Return [x, y] of the center of cell containing provided text 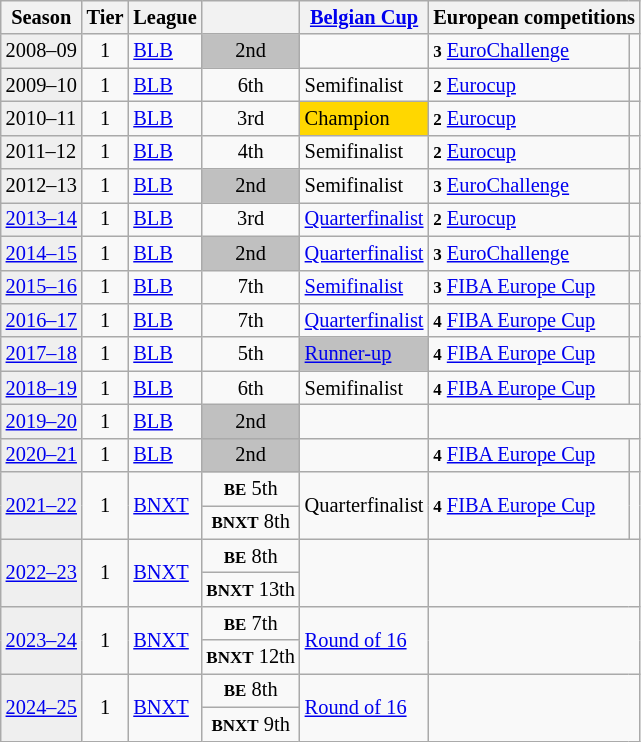
European competitions [534, 17]
Belgian Cup [364, 17]
BE 5th [251, 489]
Runner-up [364, 354]
Season [42, 17]
BE 7th [251, 623]
League [164, 17]
2008–09 [42, 51]
2020–21 [42, 455]
Tier [106, 17]
4th [251, 152]
2017–18 [42, 354]
2023–24 [42, 640]
3 FIBA Europe Cup [528, 287]
2024–25 [42, 706]
BNXT 9th [251, 724]
2012–13 [42, 186]
2019–20 [42, 421]
2022–23 [42, 572]
2015–16 [42, 287]
2018–19 [42, 388]
BNXT 8th [251, 522]
2014–15 [42, 253]
2013–14 [42, 219]
Champion [364, 118]
2011–12 [42, 152]
2009–10 [42, 85]
2021–22 [42, 506]
5th [251, 354]
2016–17 [42, 320]
BNXT 12th [251, 657]
2010–11 [42, 118]
BNXT 13th [251, 589]
